Scan for the cell matching the given text and deliver its [X, Y] coordinate at center. 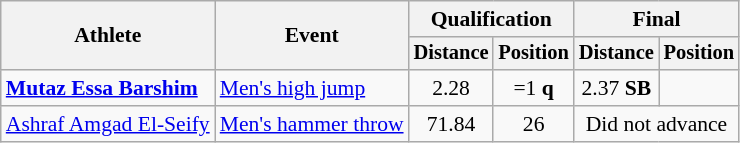
Qualification [492, 19]
Did not advance [656, 124]
Ashraf Amgad El-Seify [108, 124]
Final [656, 19]
2.37 SB [616, 88]
2.28 [452, 88]
Event [312, 36]
Athlete [108, 36]
71.84 [452, 124]
26 [533, 124]
=1 q [533, 88]
Mutaz Essa Barshim [108, 88]
Men's high jump [312, 88]
Men's hammer throw [312, 124]
